Extract the [X, Y] coordinate from the center of the cell holding the provided text.  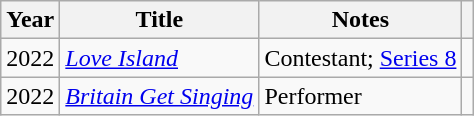
Title [160, 20]
Year [30, 20]
Contestant; Series 8 [360, 58]
Notes [360, 20]
Performer [360, 96]
Britain Get Singing [160, 96]
Love Island [160, 58]
